For the text-containing cell, return its midpoint in [x, y] coordinate format. 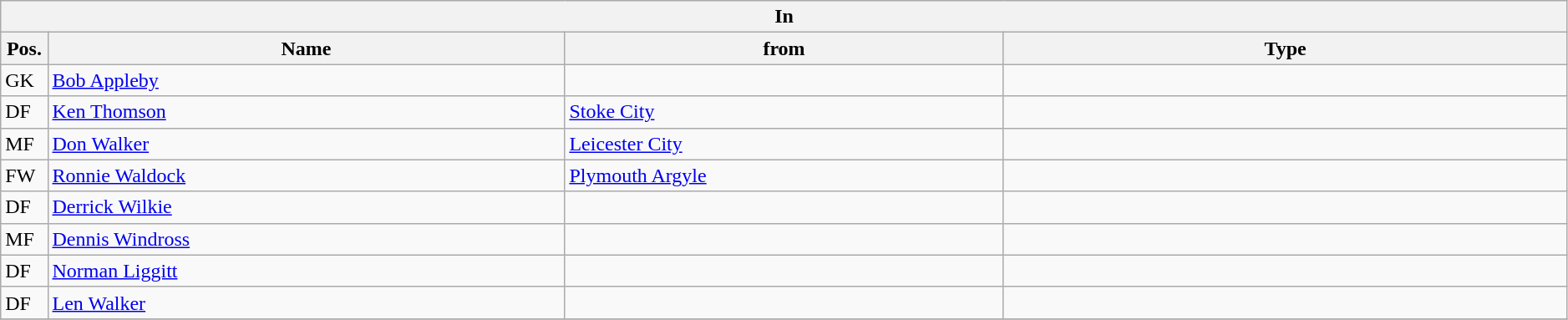
GK [24, 80]
Derrick Wilkie [306, 207]
Name [306, 48]
In [784, 17]
Stoke City [784, 112]
Plymouth Argyle [784, 175]
Leicester City [784, 144]
from [784, 48]
Dennis Windross [306, 239]
Pos. [24, 48]
Ken Thomson [306, 112]
Don Walker [306, 144]
Ronnie Waldock [306, 175]
Type [1285, 48]
Norman Liggitt [306, 271]
Bob Appleby [306, 80]
FW [24, 175]
Len Walker [306, 302]
